Extract the (x, y) coordinate from the center of the cell holding the provided text.  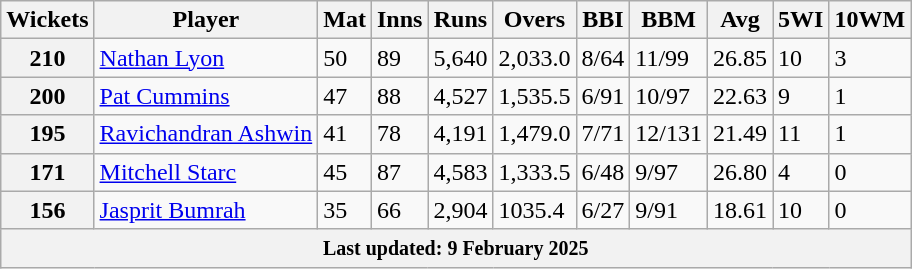
210 (48, 58)
1,535.5 (534, 96)
12/131 (669, 134)
1,479.0 (534, 134)
88 (399, 96)
8/64 (603, 58)
9 (801, 96)
Runs (460, 20)
21.49 (740, 134)
78 (399, 134)
1,333.5 (534, 172)
Wickets (48, 20)
18.61 (740, 210)
26.85 (740, 58)
10/97 (669, 96)
5,640 (460, 58)
Mat (345, 20)
41 (345, 134)
11 (801, 134)
BBI (603, 20)
6/48 (603, 172)
5WI (801, 20)
9/97 (669, 172)
4 (801, 172)
4,191 (460, 134)
Last updated: 9 February 2025 (456, 248)
Mitchell Starc (206, 172)
6/91 (603, 96)
50 (345, 58)
BBM (669, 20)
35 (345, 210)
4,583 (460, 172)
2,033.0 (534, 58)
22.63 (740, 96)
Overs (534, 20)
Player (206, 20)
66 (399, 210)
11/99 (669, 58)
Nathan Lyon (206, 58)
2,904 (460, 210)
87 (399, 172)
Avg (740, 20)
Pat Cummins (206, 96)
Inns (399, 20)
6/27 (603, 210)
9/91 (669, 210)
1035.4 (534, 210)
3 (870, 58)
156 (48, 210)
Ravichandran Ashwin (206, 134)
200 (48, 96)
195 (48, 134)
47 (345, 96)
89 (399, 58)
7/71 (603, 134)
4,527 (460, 96)
Jasprit Bumrah (206, 210)
45 (345, 172)
26.80 (740, 172)
171 (48, 172)
10WM (870, 20)
